Return the (X, Y) coordinate for the center point of the cell that contains the specified text.  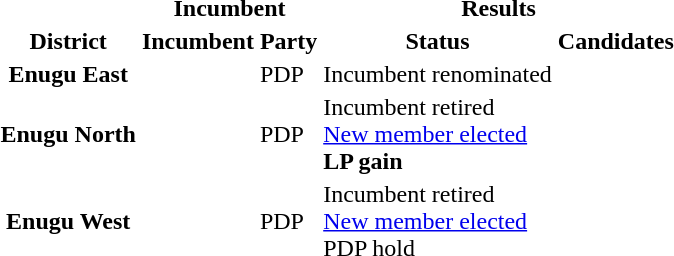
Incumbent retiredNew member electedLP gain (438, 134)
Incumbent renominated (438, 74)
Incumbent (198, 41)
Party (288, 41)
Status (438, 41)
